Find where the given text appears and provide that cell's center as [x, y] coordinate. 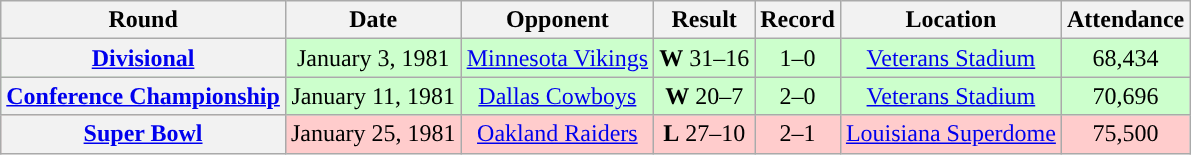
Round [144, 20]
Attendance [1125, 20]
Super Bowl [144, 134]
2–0 [798, 96]
January 25, 1981 [373, 134]
January 11, 1981 [373, 96]
Louisiana Superdome [950, 134]
70,696 [1125, 96]
Record [798, 20]
75,500 [1125, 134]
Oakland Raiders [558, 134]
Location [950, 20]
Date [373, 20]
1–0 [798, 58]
68,434 [1125, 58]
January 3, 1981 [373, 58]
L 27–10 [704, 134]
2–1 [798, 134]
Conference Championship [144, 96]
Opponent [558, 20]
Dallas Cowboys [558, 96]
W 20–7 [704, 96]
Minnesota Vikings [558, 58]
W 31–16 [704, 58]
Result [704, 20]
Divisional [144, 58]
